Extract the [x, y] coordinate from the center of the cell holding the provided text.  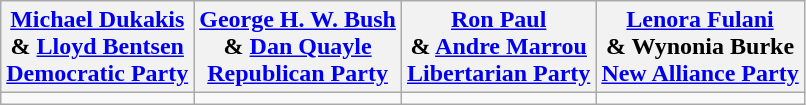
Michael Dukakis & Lloyd BentsenDemocratic Party [98, 47]
George H. W. Bush & Dan QuayleRepublican Party [298, 47]
Ron Paul & Andre MarrouLibertarian Party [498, 47]
Lenora Fulani & Wynonia BurkeNew Alliance Party [700, 47]
